Provide the [X, Y] coordinate of the cell's center where the given text is located.  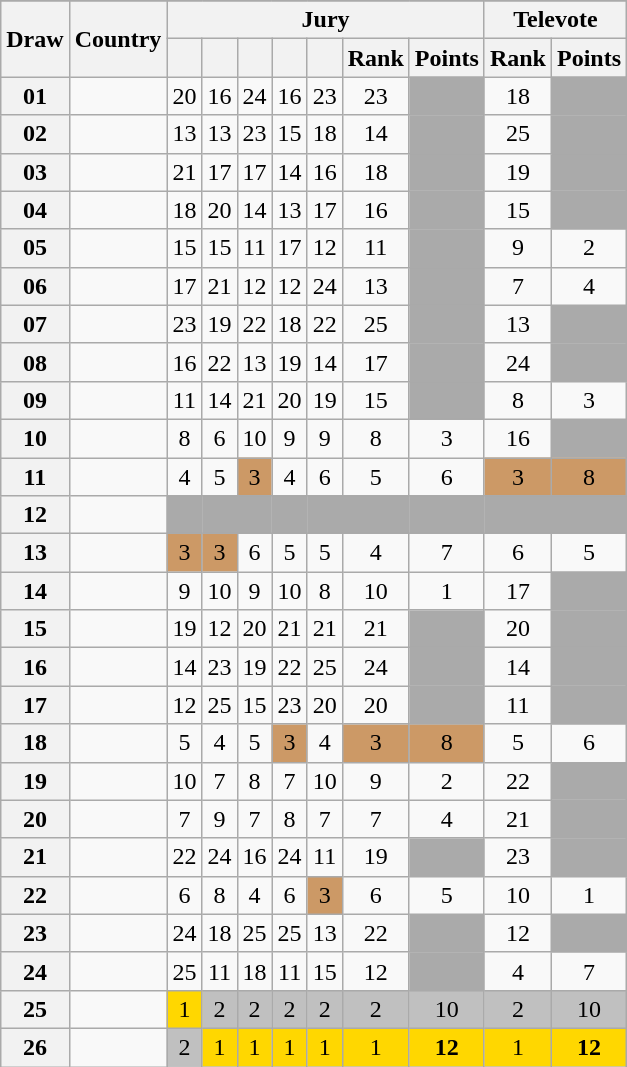
03 [35, 172]
Draw [35, 39]
Jury [326, 20]
Televote [555, 20]
01 [35, 96]
06 [35, 286]
08 [35, 362]
09 [35, 400]
04 [35, 210]
05 [35, 248]
26 [35, 1047]
02 [35, 134]
Country [118, 39]
07 [35, 324]
